Search for the cell housing the specified text and yield its [X, Y] center coordinate. 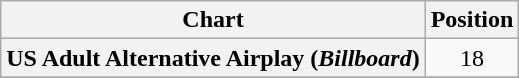
18 [472, 58]
US Adult Alternative Airplay (Billboard) [213, 58]
Position [472, 20]
Chart [213, 20]
